Capture the cell that displays the provided text and extract its [x, y] central coordinate. 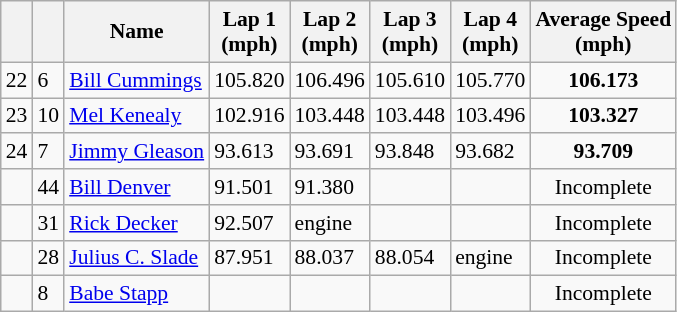
44 [48, 187]
Average Speed(mph) [603, 32]
24 [17, 152]
Rick Decker [136, 223]
105.820 [249, 80]
22 [17, 80]
28 [48, 258]
103.327 [603, 116]
93.691 [330, 152]
92.507 [249, 223]
Julius C. Slade [136, 258]
8 [48, 294]
23 [17, 116]
Mel Kenealy [136, 116]
Lap 2(mph) [330, 32]
103.496 [490, 116]
91.501 [249, 187]
6 [48, 80]
Lap 1(mph) [249, 32]
106.496 [330, 80]
88.037 [330, 258]
105.610 [410, 80]
Bill Denver [136, 187]
106.173 [603, 80]
93.709 [603, 152]
93.848 [410, 152]
Bill Cummings [136, 80]
93.682 [490, 152]
Lap 4(mph) [490, 32]
Lap 3(mph) [410, 32]
87.951 [249, 258]
102.916 [249, 116]
31 [48, 223]
105.770 [490, 80]
7 [48, 152]
93.613 [249, 152]
88.054 [410, 258]
Name [136, 32]
91.380 [330, 187]
Jimmy Gleason [136, 152]
10 [48, 116]
Babe Stapp [136, 294]
